For the text-containing cell, return its midpoint in [X, Y] coordinate format. 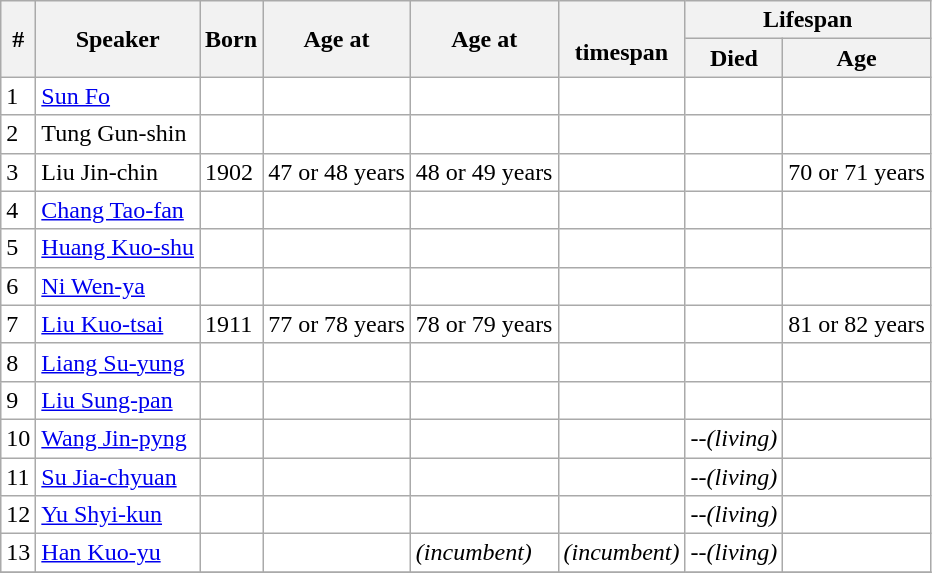
81 or 82 years [857, 324]
Liu Jin-chin [118, 172]
Lifespan [808, 20]
Yu Shyi-kun [118, 515]
48 or 49 years [484, 172]
Age [857, 58]
Huang Kuo-shu [118, 248]
5 [18, 248]
Born [232, 39]
Tung Gun-shin [118, 134]
10 [18, 438]
Liu Sung-pan [118, 400]
Chang Tao-fan [118, 210]
timespan [622, 39]
1911 [232, 324]
47 or 48 years [337, 172]
9 [18, 400]
Liu Kuo-tsai [118, 324]
1902 [232, 172]
7 [18, 324]
12 [18, 515]
Wang Jin-pyng [118, 438]
Sun Fo [118, 96]
Su Jia-chyuan [118, 477]
4 [18, 210]
6 [18, 286]
Died [734, 58]
70 or 71 years [857, 172]
1 [18, 96]
78 or 79 years [484, 324]
11 [18, 477]
3 [18, 172]
8 [18, 362]
Speaker [118, 39]
Han Kuo-yu [118, 553]
2 [18, 134]
Liang Su-yung [118, 362]
77 or 78 years [337, 324]
13 [18, 553]
Ni Wen-ya [118, 286]
# [18, 39]
